From the cell containing the given text, extract its center point as [x, y] coordinate. 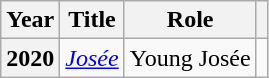
Role [190, 20]
Young Josée [190, 58]
2020 [30, 58]
Title [92, 20]
Year [30, 20]
Josée [92, 58]
